Capture the cell that displays the provided text and extract its (x, y) central coordinate. 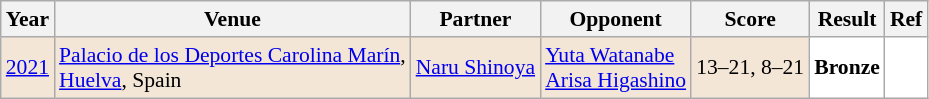
13–21, 8–21 (750, 68)
Score (750, 19)
Palacio de los Deportes Carolina Marín,Huelva, Spain (232, 68)
Yuta Watanabe Arisa Higashino (616, 68)
Venue (232, 19)
Bronze (847, 68)
Ref (906, 19)
Opponent (616, 19)
Year (28, 19)
Naru Shinoya (476, 68)
Partner (476, 19)
Result (847, 19)
2021 (28, 68)
